Identify which cell holds the provided text, then report its [x, y] central coordinate. 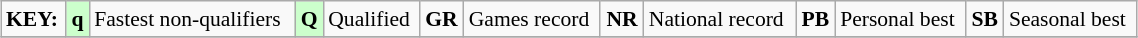
Personal best [900, 19]
National record [720, 19]
KEY: [34, 19]
Fastest non-qualifiers [192, 19]
q [78, 19]
PB [816, 19]
Q [309, 19]
Games record [532, 19]
NR [622, 19]
Qualified [371, 19]
GR [442, 19]
SB [985, 19]
Seasonal best [1070, 19]
